Search for the cell housing the specified text and yield its [X, Y] center coordinate. 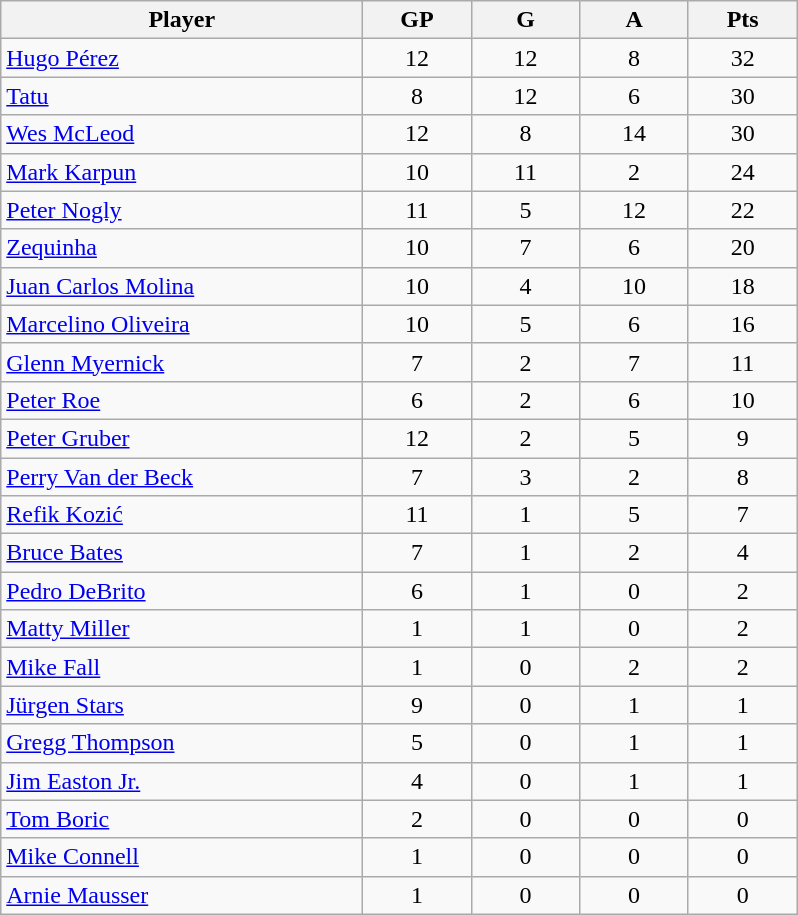
32 [742, 58]
Bruce Bates [182, 553]
Pts [742, 20]
Tom Boric [182, 819]
3 [526, 477]
Tatu [182, 96]
Mark Karpun [182, 172]
Jürgen Stars [182, 705]
Glenn Myernick [182, 362]
A [634, 20]
Marcelino Oliveira [182, 324]
24 [742, 172]
Wes McLeod [182, 134]
Arnie Mausser [182, 895]
Perry Van der Beck [182, 477]
22 [742, 210]
14 [634, 134]
Refik Kozić [182, 515]
GP [418, 20]
G [526, 20]
16 [742, 324]
Pedro DeBrito [182, 591]
Peter Nogly [182, 210]
Hugo Pérez [182, 58]
Player [182, 20]
Juan Carlos Molina [182, 286]
Peter Roe [182, 400]
Jim Easton Jr. [182, 781]
Mike Fall [182, 667]
Mike Connell [182, 857]
Matty Miller [182, 629]
Peter Gruber [182, 438]
18 [742, 286]
20 [742, 248]
Zequinha [182, 248]
Gregg Thompson [182, 743]
